Find where the given text appears and provide that cell's center as [X, Y] coordinate. 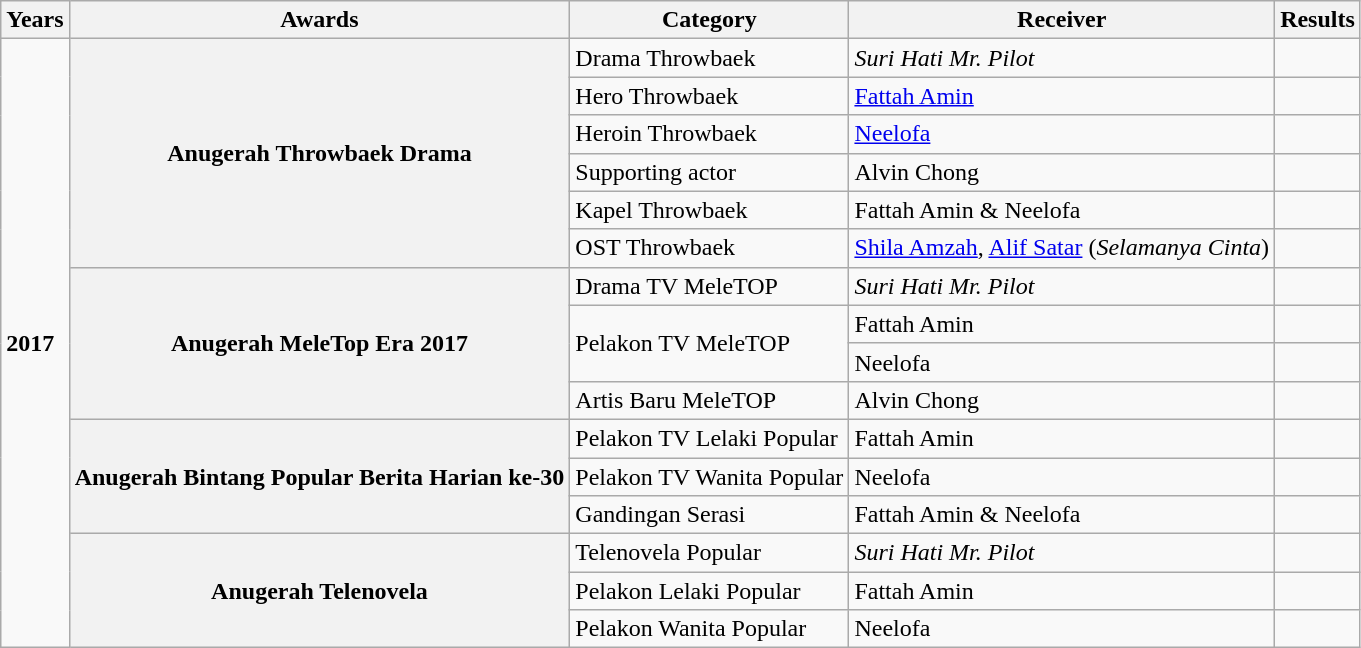
Heroin Throwbaek [710, 134]
OST Throwbaek [710, 248]
Results [1318, 20]
Anugerah Telenovela [320, 591]
Kapel Throwbaek [710, 210]
Supporting actor [710, 172]
Anugerah Bintang Popular Berita Harian ke-30 [320, 476]
2017 [35, 344]
Hero Throwbaek [710, 96]
Anugerah MeleTop Era 2017 [320, 343]
Shila Amzah, Alif Satar (Selamanya Cinta) [1062, 248]
Telenovela Popular [710, 553]
Pelakon Lelaki Popular [710, 591]
Pelakon TV Lelaki Popular [710, 438]
Pelakon Wanita Popular [710, 629]
Receiver [1062, 20]
Awards [320, 20]
Pelakon TV Wanita Popular [710, 477]
Gandingan Serasi [710, 515]
Pelakon TV MeleTOP [710, 343]
Artis Baru MeleTOP [710, 400]
Drama TV MeleTOP [710, 286]
Anugerah Throwbaek Drama [320, 153]
Years [35, 20]
Drama Throwbaek [710, 58]
Category [710, 20]
